Return the (x, y) coordinate for the center point of the cell that contains the specified text.  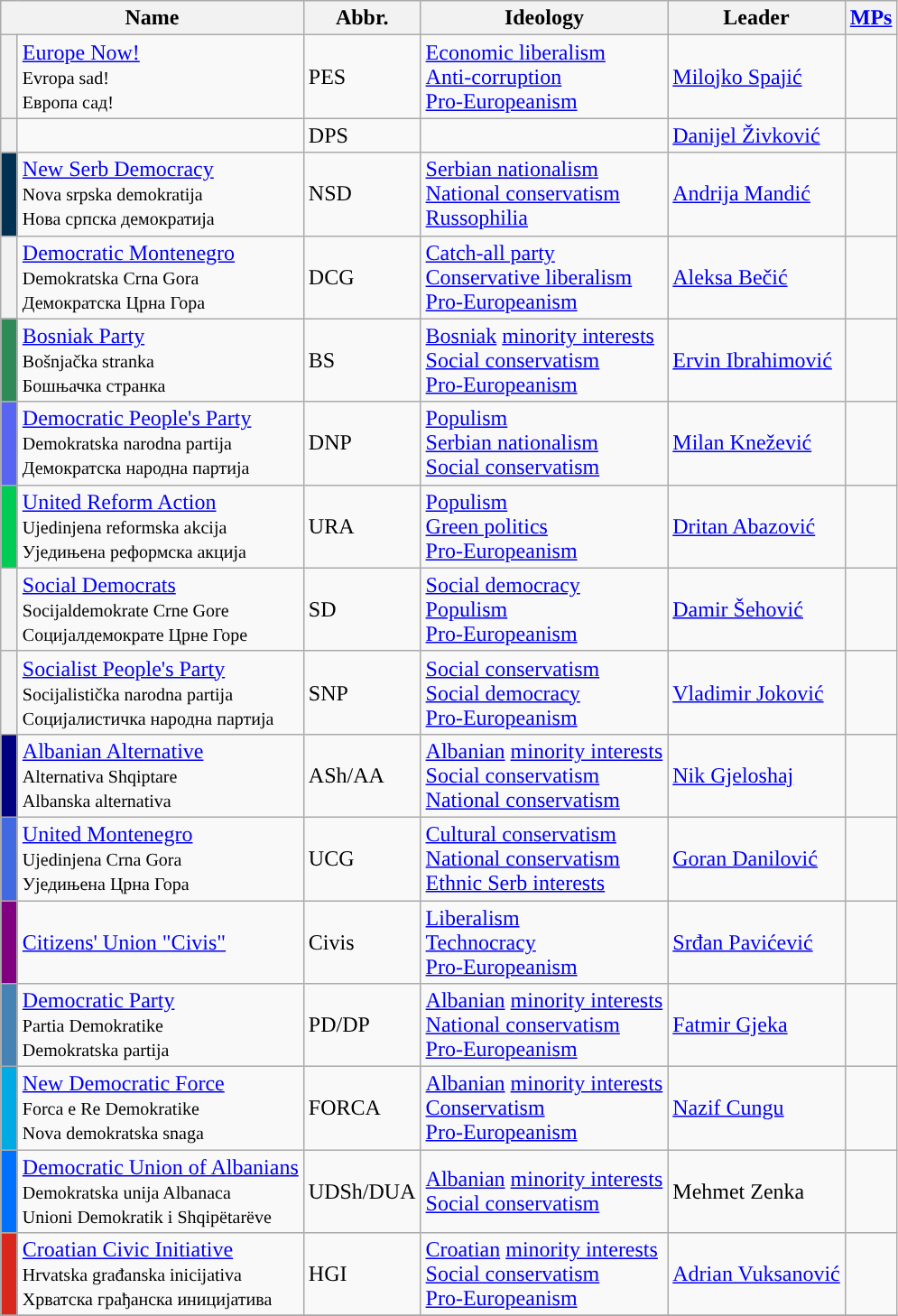
Democratic MontenegroDemokratska Crna GoraДемократска Црна Гора (161, 277)
DNP (362, 443)
New Serb DemocracyNova srpska demokratijaНова српска демократија (161, 194)
United MontenegroUjedinjena Crna GoraУједињена Црна Гора (161, 858)
Aleksa Bečić (756, 277)
Albanian minority interestsSocial conservatismNational conservatism (544, 775)
DPS (362, 135)
DCG (362, 277)
PES (362, 77)
Albanian minority interestsSocial conservatism (544, 1191)
Cultural conservatismNational conservatismEthnic Serb interests (544, 858)
UCG (362, 858)
Albanian minority interestsNational conservatismPro-Europeanism (544, 1025)
Social DemocratsSocijaldemokrate Crne GoreСоцијалдемократе Црне Горе (161, 609)
Andrija Mandić (756, 194)
Nik Gjeloshaj (756, 775)
Milojko Spajić (756, 77)
Nazif Cungu (756, 1108)
Ervin Ibrahimović (756, 360)
PopulismGreen politicsPro-Europeanism (544, 526)
Albanian minority interestsConservatismPro-Europeanism (544, 1108)
Bosniak minority interestsSocial conservatismPro-Europeanism (544, 360)
Democratic PartyPartia DemokratikeDemokratska partija (161, 1025)
BS (362, 360)
New Democratic ForceForca e Re DemokratikeNova demokratska snaga (161, 1108)
Democratic People's PartyDemokratska narodna partijaДемократска народна партија (161, 443)
Leader (756, 18)
Dritan Abazović (756, 526)
Economic liberalismAnti-corruptionPro-Europeanism (544, 77)
Goran Danilović (756, 858)
Croatian Civic InitiativeHrvatska građanska inicijativaХрватска грађанска иницијатива (161, 1274)
Croatian minority interestsSocial conservatismPro-Europeanism (544, 1274)
LiberalismTechnocracyPro-Europeanism (544, 942)
Danijel Živković (756, 135)
Adrian Vuksanović (756, 1274)
UDSh/DUA (362, 1191)
Europe Now!Evropa sad!Европа сад! (161, 77)
SD (362, 609)
PopulismSerbian nationalismSocial conservatism (544, 443)
Social democracyPopulismPro-Europeanism (544, 609)
HGI (362, 1274)
ASh/AA (362, 775)
Vladimir Joković (756, 692)
NSD (362, 194)
Democratic Union of AlbaniansDemokratska unija AlbanacaUnioni Demokratik i Shqipëtarëve (161, 1191)
FORCA (362, 1108)
SNP (362, 692)
Albanian AlternativeAlternativa ShqiptareAlbanska alternativa (161, 775)
Ideology (544, 18)
Socialist People's PartySocijalistička narodna partijaСоцијалистичка народна партија (161, 692)
MPs (871, 18)
Srđan Pavićević (756, 942)
Social conservatismSocial democracyPro-Europeanism (544, 692)
Catch-all partyConservative liberalismPro-Europeanism (544, 277)
Mehmet Zenka (756, 1191)
United Reform ActionUjedinjena reformska akcijaУједињена реформска акција (161, 526)
Damir Šehović (756, 609)
Fatmir Gjeka (756, 1025)
Bosniak PartyBošnjačka strankaБошњачка странка (161, 360)
Milan Knežević (756, 443)
URA (362, 526)
Serbian nationalismNational conservatismRussophilia (544, 194)
Name (153, 18)
Citizens' Union "Civis" (161, 942)
Civis (362, 942)
Abbr. (362, 18)
PD/DP (362, 1025)
